Determine the [X, Y] coordinate at the center of the cell enclosing the given text.  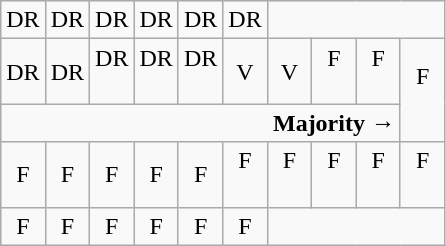
Majority → [201, 123]
